For the text-containing cell, return its midpoint in (x, y) coordinate format. 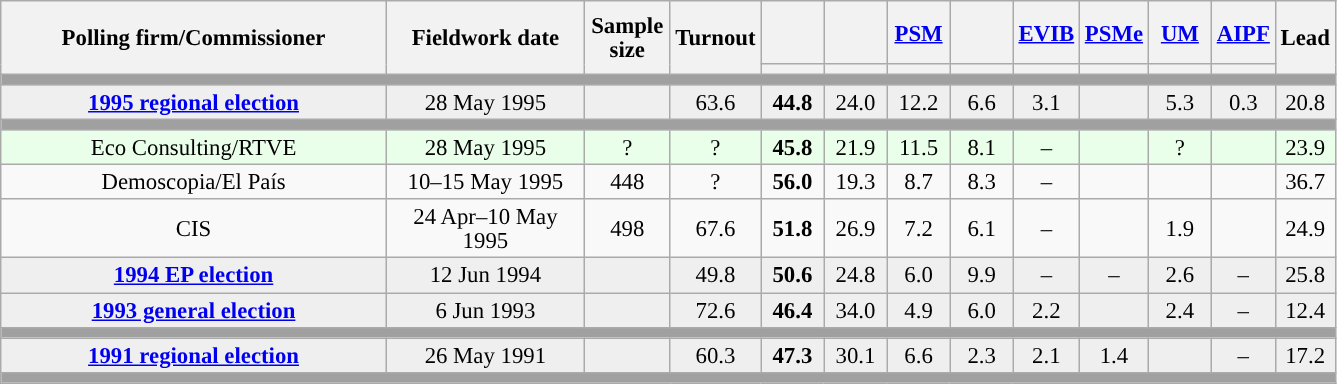
2.3 (982, 356)
8.1 (982, 148)
6 Jun 1993 (485, 310)
2.4 (1180, 310)
45.8 (792, 148)
1.4 (1114, 356)
498 (627, 230)
1995 regional election (194, 102)
24.9 (1305, 230)
1991 regional election (194, 356)
9.9 (982, 276)
2.6 (1180, 276)
Demoscopia/El País (194, 182)
49.8 (716, 276)
30.1 (856, 356)
26.9 (856, 230)
5.3 (1180, 102)
2.2 (1046, 310)
36.7 (1305, 182)
26 May 1991 (485, 356)
UM (1180, 32)
17.2 (1305, 356)
7.2 (918, 230)
8.7 (918, 182)
63.6 (716, 102)
Sample size (627, 38)
67.6 (716, 230)
1.9 (1180, 230)
12 Jun 1994 (485, 276)
AIPF (1243, 32)
Polling firm/Commissioner (194, 38)
46.4 (792, 310)
12.2 (918, 102)
PSM (918, 32)
34.0 (856, 310)
23.9 (1305, 148)
EVIB (1046, 32)
24.0 (856, 102)
Eco Consulting/RTVE (194, 148)
44.8 (792, 102)
2.1 (1046, 356)
51.8 (792, 230)
21.9 (856, 148)
56.0 (792, 182)
PSMe (1114, 32)
10–15 May 1995 (485, 182)
47.3 (792, 356)
11.5 (918, 148)
Turnout (716, 38)
448 (627, 182)
8.3 (982, 182)
50.6 (792, 276)
72.6 (716, 310)
CIS (194, 230)
19.3 (856, 182)
0.3 (1243, 102)
1993 general election (194, 310)
Fieldwork date (485, 38)
24 Apr–10 May 1995 (485, 230)
24.8 (856, 276)
25.8 (1305, 276)
12.4 (1305, 310)
4.9 (918, 310)
20.8 (1305, 102)
1994 EP election (194, 276)
Lead (1305, 38)
6.1 (982, 230)
3.1 (1046, 102)
60.3 (716, 356)
